Extract the [X, Y] coordinate from the center of the cell holding the provided text.  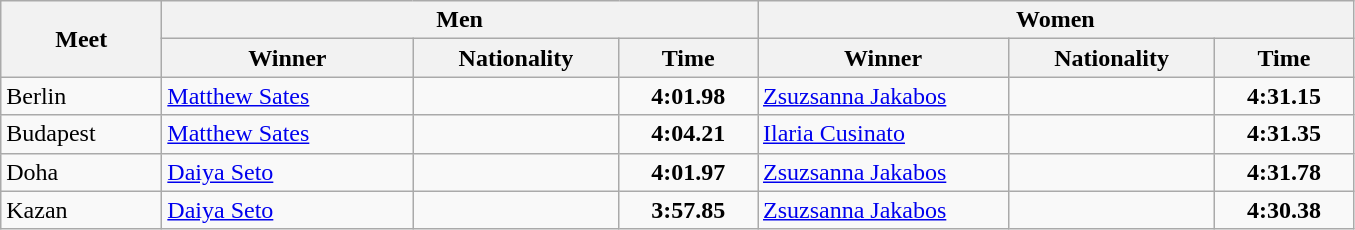
4:01.98 [688, 96]
3:57.85 [688, 210]
4:31.35 [1284, 134]
Doha [82, 172]
4:01.97 [688, 172]
4:31.78 [1284, 172]
4:31.15 [1284, 96]
Kazan [82, 210]
Ilaria Cusinato [884, 134]
Berlin [82, 96]
Meet [82, 39]
Budapest [82, 134]
Women [1056, 20]
4:30.38 [1284, 210]
4:04.21 [688, 134]
Men [460, 20]
